Detect which cell encompasses the target text, then output its (X, Y) center coordinate. 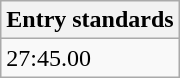
27:45.00 (90, 58)
Entry standards (90, 20)
